Locate the cell with the specified text and output its (x, y) center coordinate. 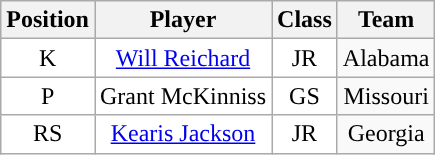
Missouri (386, 96)
K (48, 58)
Alabama (386, 58)
Grant McKinniss (182, 96)
Kearis Jackson (182, 134)
Position (48, 20)
Georgia (386, 134)
P (48, 96)
GS (305, 96)
RS (48, 134)
Will Reichard (182, 58)
Player (182, 20)
Class (305, 20)
Team (386, 20)
